Provide the (x, y) coordinate of the cell's center where the given text is located.  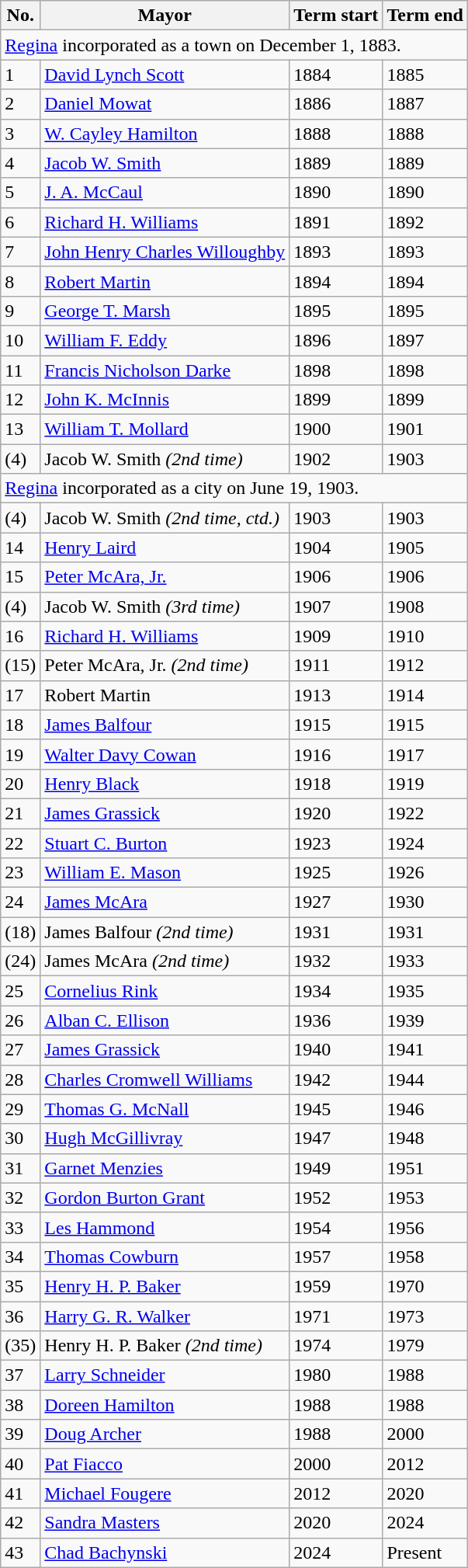
1974 (336, 1346)
Garnet Menzies (165, 1168)
27 (20, 1050)
Sandra Masters (165, 1523)
1924 (425, 843)
1954 (336, 1227)
Mayor (165, 16)
1891 (336, 222)
1900 (336, 429)
16 (20, 636)
1910 (425, 636)
1980 (336, 1375)
1973 (425, 1316)
William E. Mason (165, 873)
1932 (336, 961)
(24) (20, 961)
24 (20, 902)
1892 (425, 222)
1887 (425, 104)
William F. Eddy (165, 340)
32 (20, 1198)
1948 (425, 1139)
Henry H. P. Baker (2nd time) (165, 1346)
Term end (425, 16)
37 (20, 1375)
1970 (425, 1286)
W. Cayley Hamilton (165, 134)
34 (20, 1257)
John Henry Charles Willoughby (165, 252)
Charles Cromwell Williams (165, 1080)
14 (20, 548)
George T. Marsh (165, 311)
1979 (425, 1346)
Jacob W. Smith (2nd time) (165, 459)
28 (20, 1080)
Term start (336, 16)
29 (20, 1109)
Chad Bachynski (165, 1552)
25 (20, 991)
1897 (425, 340)
1940 (336, 1050)
1923 (336, 843)
1 (20, 75)
Michael Fougere (165, 1493)
(18) (20, 932)
Present (425, 1552)
1922 (425, 813)
1947 (336, 1139)
1935 (425, 991)
1952 (336, 1198)
10 (20, 340)
7 (20, 252)
40 (20, 1464)
33 (20, 1227)
9 (20, 311)
1917 (425, 754)
(15) (20, 666)
1912 (425, 666)
Alban C. Ellison (165, 1020)
35 (20, 1286)
1959 (336, 1286)
Pat Fiacco (165, 1464)
1904 (336, 548)
2 (20, 104)
1926 (425, 873)
1901 (425, 429)
Henry Laird (165, 548)
36 (20, 1316)
1902 (336, 459)
James Balfour (2nd time) (165, 932)
1957 (336, 1257)
Hugh McGillivray (165, 1139)
31 (20, 1168)
1908 (425, 607)
Regina incorporated as a city on June 19, 1903. (234, 488)
1944 (425, 1080)
Jacob W. Smith (3rd time) (165, 607)
Jacob W. Smith (165, 163)
38 (20, 1405)
1971 (336, 1316)
1951 (425, 1168)
1927 (336, 902)
1956 (425, 1227)
Daniel Mowat (165, 104)
1918 (336, 784)
30 (20, 1139)
J. A. McCaul (165, 193)
1958 (425, 1257)
1896 (336, 340)
1920 (336, 813)
41 (20, 1493)
1913 (336, 695)
Cornelius Rink (165, 991)
Larry Schneider (165, 1375)
Henry Black (165, 784)
Jacob W. Smith (2nd time, ctd.) (165, 518)
15 (20, 577)
18 (20, 725)
1953 (425, 1198)
James McAra (165, 902)
17 (20, 695)
21 (20, 813)
1934 (336, 991)
1907 (336, 607)
1925 (336, 873)
John K. McInnis (165, 400)
James Balfour (165, 725)
Peter McAra, Jr. (2nd time) (165, 666)
(35) (20, 1346)
Les Hammond (165, 1227)
1911 (336, 666)
1945 (336, 1109)
David Lynch Scott (165, 75)
20 (20, 784)
1914 (425, 695)
William T. Mollard (165, 429)
1884 (336, 75)
Thomas G. McNall (165, 1109)
1909 (336, 636)
Regina incorporated as a town on December 1, 1883. (234, 45)
Walter Davy Cowan (165, 754)
Peter McAra, Jr. (165, 577)
1946 (425, 1109)
1933 (425, 961)
8 (20, 281)
Henry H. P. Baker (165, 1286)
5 (20, 193)
13 (20, 429)
6 (20, 222)
22 (20, 843)
Gordon Burton Grant (165, 1198)
23 (20, 873)
3 (20, 134)
39 (20, 1434)
1949 (336, 1168)
1916 (336, 754)
No. (20, 16)
1905 (425, 548)
1939 (425, 1020)
Harry G. R. Walker (165, 1316)
1942 (336, 1080)
Francis Nicholson Darke (165, 370)
12 (20, 400)
11 (20, 370)
Thomas Cowburn (165, 1257)
1930 (425, 902)
42 (20, 1523)
4 (20, 163)
43 (20, 1552)
Doug Archer (165, 1434)
Doreen Hamilton (165, 1405)
James McAra (2nd time) (165, 961)
26 (20, 1020)
Stuart C. Burton (165, 843)
1919 (425, 784)
1936 (336, 1020)
19 (20, 754)
1885 (425, 75)
1886 (336, 104)
1941 (425, 1050)
